Return [x, y] of the center of cell containing provided text 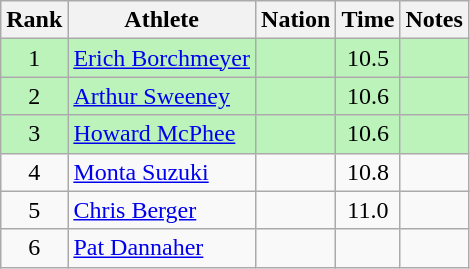
Chris Berger [162, 210]
Athlete [162, 20]
Time [368, 20]
Nation [296, 20]
Arthur Sweeney [162, 96]
3 [34, 134]
Howard McPhee [162, 134]
Notes [434, 20]
10.5 [368, 58]
11.0 [368, 210]
Rank [34, 20]
1 [34, 58]
10.8 [368, 172]
Pat Dannaher [162, 248]
6 [34, 248]
5 [34, 210]
4 [34, 172]
2 [34, 96]
Erich Borchmeyer [162, 58]
Monta Suzuki [162, 172]
